Identify which cell holds the provided text, then report its [X, Y] central coordinate. 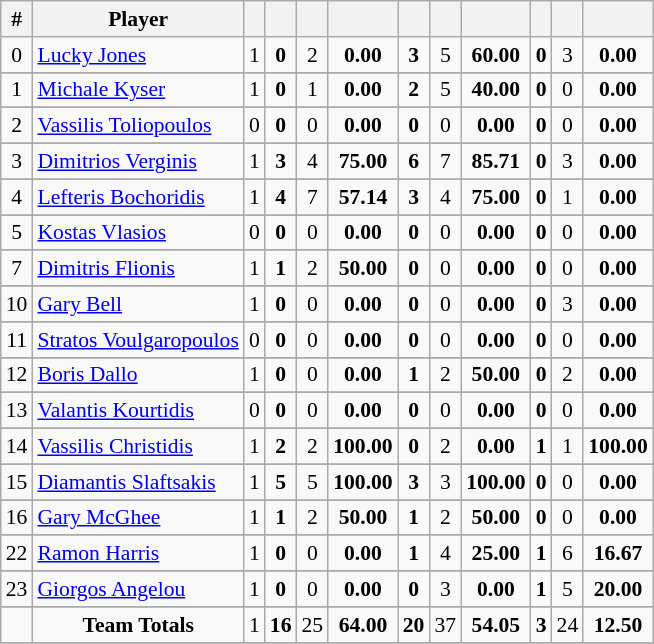
54.05 [496, 625]
40.00 [496, 90]
Lefteris Bochoridis [138, 197]
Stratos Voulgaropoulos [138, 340]
Giorgos Angelou [138, 589]
37 [445, 625]
Vassilis Toliopoulos [138, 126]
# [17, 19]
13 [17, 411]
Dimitris Flionis [138, 269]
12 [17, 375]
Kostas Vlasios [138, 233]
Boris Dallo [138, 375]
60.00 [496, 55]
22 [17, 554]
57.14 [362, 197]
Ramon Harris [138, 554]
10 [17, 304]
Player [138, 19]
24 [568, 625]
12.50 [618, 625]
Valantis Kourtidis [138, 411]
64.00 [362, 625]
25.00 [496, 554]
11 [17, 340]
Michale Kyser [138, 90]
14 [17, 447]
Lucky Jones [138, 55]
Vassilis Christidis [138, 447]
Gary McGhee [138, 518]
16.67 [618, 554]
15 [17, 482]
20 [414, 625]
Gary Bell [138, 304]
20.00 [618, 589]
Dimitrios Verginis [138, 162]
Team Totals [138, 625]
25 [313, 625]
23 [17, 589]
85.71 [496, 162]
Diamantis Slaftsakis [138, 482]
